Return (x, y) of the center of cell containing provided text 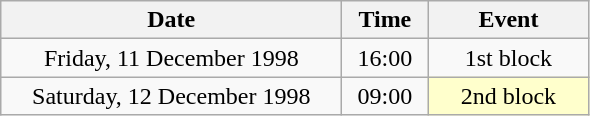
Friday, 11 December 1998 (172, 58)
09:00 (385, 96)
Date (172, 20)
2nd block (508, 96)
Event (508, 20)
16:00 (385, 58)
1st block (508, 58)
Saturday, 12 December 1998 (172, 96)
Time (385, 20)
